From the cell containing the given text, extract its center point as (x, y) coordinate. 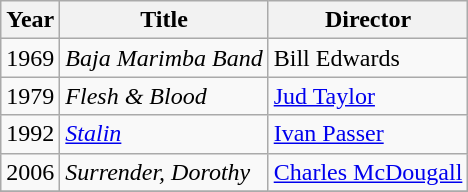
Flesh & Blood (164, 96)
Director (368, 20)
Surrender, Dorothy (164, 172)
Bill Edwards (368, 58)
Year (30, 20)
Baja Marimba Band (164, 58)
Charles McDougall (368, 172)
Stalin (164, 134)
2006 (30, 172)
Title (164, 20)
1979 (30, 96)
Jud Taylor (368, 96)
Ivan Passer (368, 134)
1992 (30, 134)
1969 (30, 58)
